Pinpoint the cell where the given text exists, returning its (X, Y) midpoint coordinate. 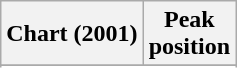
Chart (2001) (72, 34)
Peakposition (189, 34)
